Scan for the cell matching the given text and deliver its (x, y) coordinate at center. 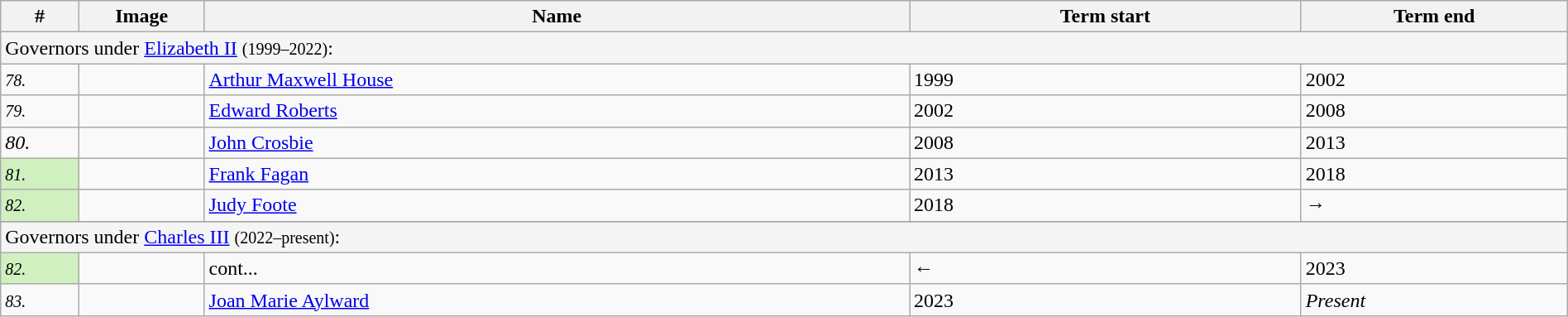
Name (557, 17)
Frank Fagan (557, 174)
80. (40, 142)
# (40, 17)
79. (40, 111)
Term start (1106, 17)
1999 (1106, 79)
cont... (557, 268)
78. (40, 79)
← (1106, 268)
Edward Roberts (557, 111)
Present (1434, 300)
Judy Foote (557, 205)
81. (40, 174)
Governors under Charles III (2022–present): (784, 237)
Image (141, 17)
Arthur Maxwell House (557, 79)
83. (40, 300)
Joan Marie Aylward (557, 300)
John Crosbie (557, 142)
→ (1434, 205)
Term end (1434, 17)
Governors under Elizabeth II (1999–2022): (784, 48)
